Locate the cell with the specified text and output its [X, Y] center coordinate. 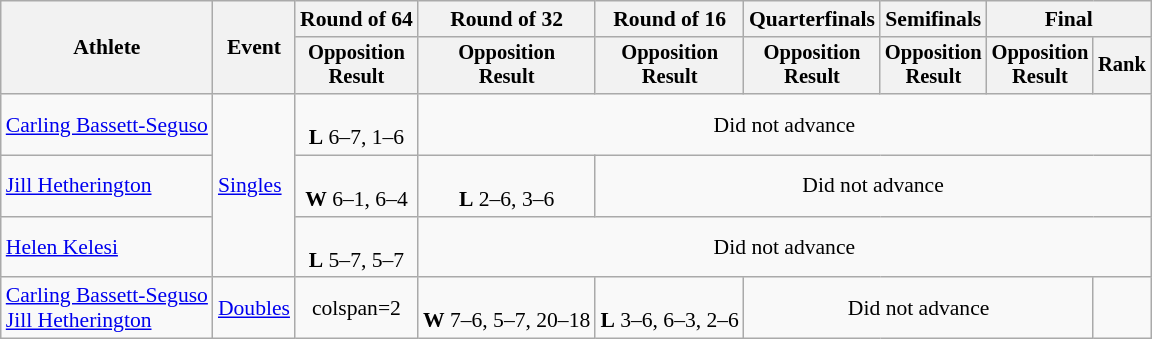
Jill Hetherington [107, 186]
Round of 64 [356, 19]
Rank [1122, 66]
W 6–1, 6–4 [356, 186]
colspan=2 [356, 308]
Quarterfinals [812, 19]
W 7–6, 5–7, 20–18 [506, 308]
L 6–7, 1–6 [356, 124]
Round of 32 [506, 19]
Singles [254, 186]
Round of 16 [670, 19]
Carling Bassett-SegusoJill Hetherington [107, 308]
Athlete [107, 48]
Carling Bassett-Seguso [107, 124]
Semifinals [934, 19]
Final [1069, 19]
Doubles [254, 308]
Event [254, 48]
Helen Kelesi [107, 248]
L 5–7, 5–7 [356, 248]
L 3–6, 6–3, 2–6 [670, 308]
L 2–6, 3–6 [506, 186]
